Scan for the cell matching the given text and deliver its (x, y) coordinate at center. 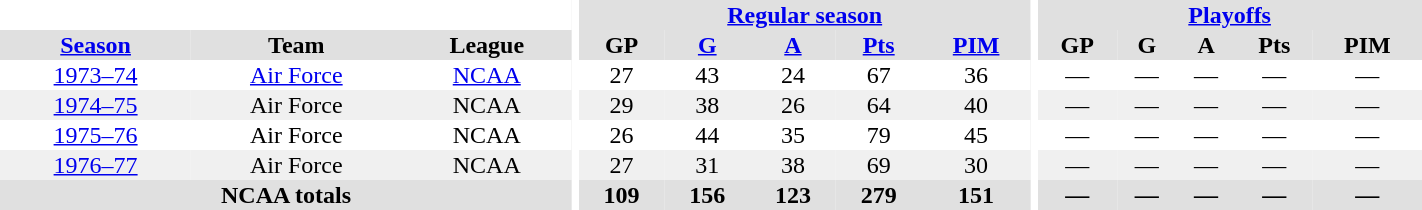
Team (296, 45)
Season (96, 45)
1975–76 (96, 135)
NCAA totals (286, 195)
44 (707, 135)
36 (976, 75)
109 (622, 195)
279 (879, 195)
1976–77 (96, 165)
123 (793, 195)
1974–75 (96, 105)
1973–74 (96, 75)
69 (879, 165)
67 (879, 75)
79 (879, 135)
45 (976, 135)
League (486, 45)
151 (976, 195)
Regular season (805, 15)
24 (793, 75)
31 (707, 165)
30 (976, 165)
64 (879, 105)
40 (976, 105)
35 (793, 135)
43 (707, 75)
Playoffs (1230, 15)
156 (707, 195)
29 (622, 105)
